Return [x, y] of the center of cell containing provided text 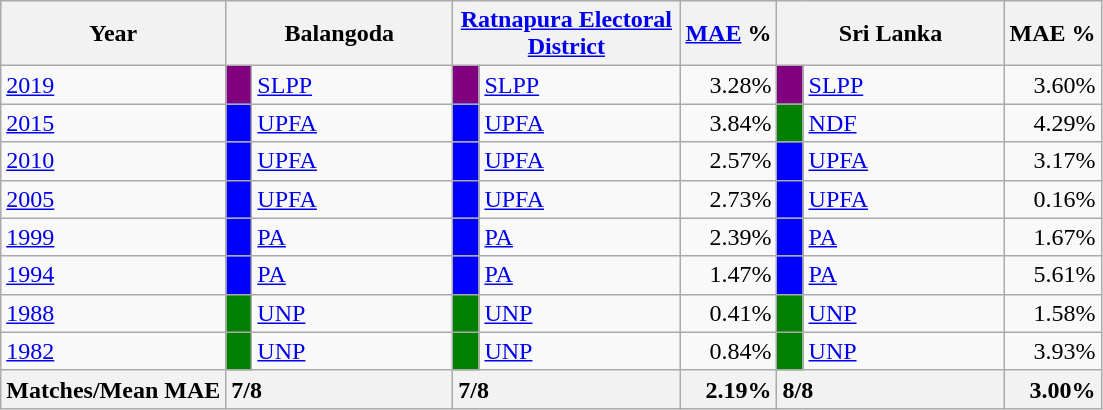
2015 [114, 123]
1988 [114, 313]
3.93% [1052, 351]
4.29% [1052, 123]
3.84% [728, 123]
1994 [114, 275]
1.67% [1052, 237]
0.41% [728, 313]
0.16% [1052, 199]
Sri Lanka [890, 34]
0.84% [728, 351]
2010 [114, 161]
Ratnapura Electoral District [566, 34]
1.58% [1052, 313]
2.39% [728, 237]
2.57% [728, 161]
5.61% [1052, 275]
Matches/Mean MAE [114, 389]
NDF [904, 123]
1.47% [728, 275]
Year [114, 34]
1982 [114, 351]
2.19% [728, 389]
3.60% [1052, 85]
2005 [114, 199]
2019 [114, 85]
3.00% [1052, 389]
8/8 [890, 389]
Balangoda [340, 34]
1999 [114, 237]
3.28% [728, 85]
3.17% [1052, 161]
2.73% [728, 199]
